Determine the [X, Y] coordinate at the center of the cell enclosing the given text.  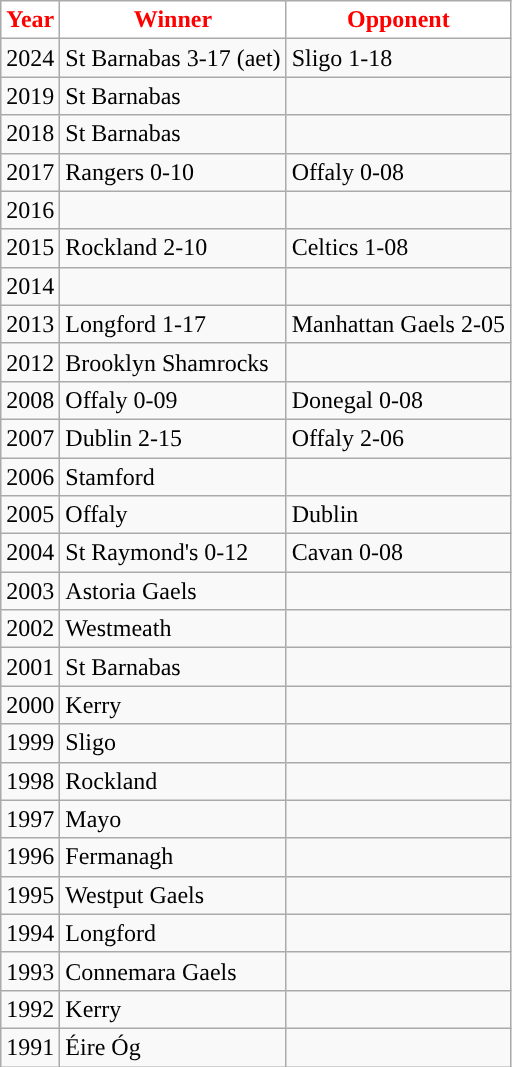
Year [30, 20]
2012 [30, 362]
2018 [30, 134]
2006 [30, 477]
2007 [30, 438]
Dublin [398, 515]
1996 [30, 857]
Sligo 1-18 [398, 58]
St Barnabas 3-17 (aet) [173, 58]
2004 [30, 553]
Éire Óg [173, 1047]
St Raymond's 0-12 [173, 553]
2001 [30, 667]
Rockland 2-10 [173, 248]
2016 [30, 210]
Manhattan Gaels 2-05 [398, 324]
Astoria Gaels [173, 591]
Westmeath [173, 629]
Celtics 1-08 [398, 248]
2013 [30, 324]
2005 [30, 515]
Dublin 2-15 [173, 438]
1995 [30, 895]
1991 [30, 1047]
Winner [173, 20]
Connemara Gaels [173, 971]
1999 [30, 743]
Offaly [173, 515]
2014 [30, 286]
1998 [30, 781]
Longford 1-17 [173, 324]
1992 [30, 1009]
2008 [30, 400]
2003 [30, 591]
2002 [30, 629]
1993 [30, 971]
Brooklyn Shamrocks [173, 362]
2015 [30, 248]
Mayo [173, 819]
2017 [30, 172]
2024 [30, 58]
1997 [30, 819]
Donegal 0-08 [398, 400]
Offaly 0-08 [398, 172]
Rockland [173, 781]
Longford [173, 933]
Stamford [173, 477]
Offaly 2-06 [398, 438]
Opponent [398, 20]
Westput Gaels [173, 895]
Fermanagh [173, 857]
2000 [30, 705]
2019 [30, 96]
Offaly 0-09 [173, 400]
Sligo [173, 743]
Cavan 0-08 [398, 553]
Rangers 0-10 [173, 172]
1994 [30, 933]
